Determine the [x, y] coordinate at the center of the cell enclosing the given text.  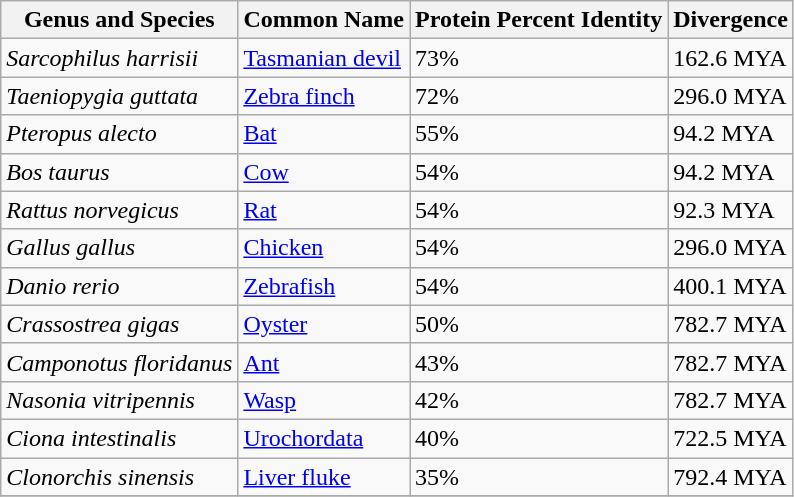
Divergence [731, 20]
Camponotus floridanus [120, 362]
Common Name [324, 20]
Bat [324, 134]
50% [539, 324]
Ant [324, 362]
Sarcophilus harrisii [120, 58]
Pteropus alecto [120, 134]
400.1 MYA [731, 286]
92.3 MYA [731, 210]
Nasonia vitripennis [120, 400]
Genus and Species [120, 20]
Bos taurus [120, 172]
Wasp [324, 400]
Liver fluke [324, 477]
Rat [324, 210]
Danio rerio [120, 286]
Cow [324, 172]
Tasmanian devil [324, 58]
72% [539, 96]
Ciona intestinalis [120, 438]
162.6 MYA [731, 58]
Zebra finch [324, 96]
Taeniopygia guttata [120, 96]
43% [539, 362]
73% [539, 58]
792.4 MYA [731, 477]
Crassostrea gigas [120, 324]
Clonorchis sinensis [120, 477]
35% [539, 477]
55% [539, 134]
Oyster [324, 324]
722.5 MYA [731, 438]
Chicken [324, 248]
Urochordata [324, 438]
Protein Percent Identity [539, 20]
Gallus gallus [120, 248]
Zebrafish [324, 286]
40% [539, 438]
42% [539, 400]
Rattus norvegicus [120, 210]
